Return (X, Y) of the center of cell containing provided text 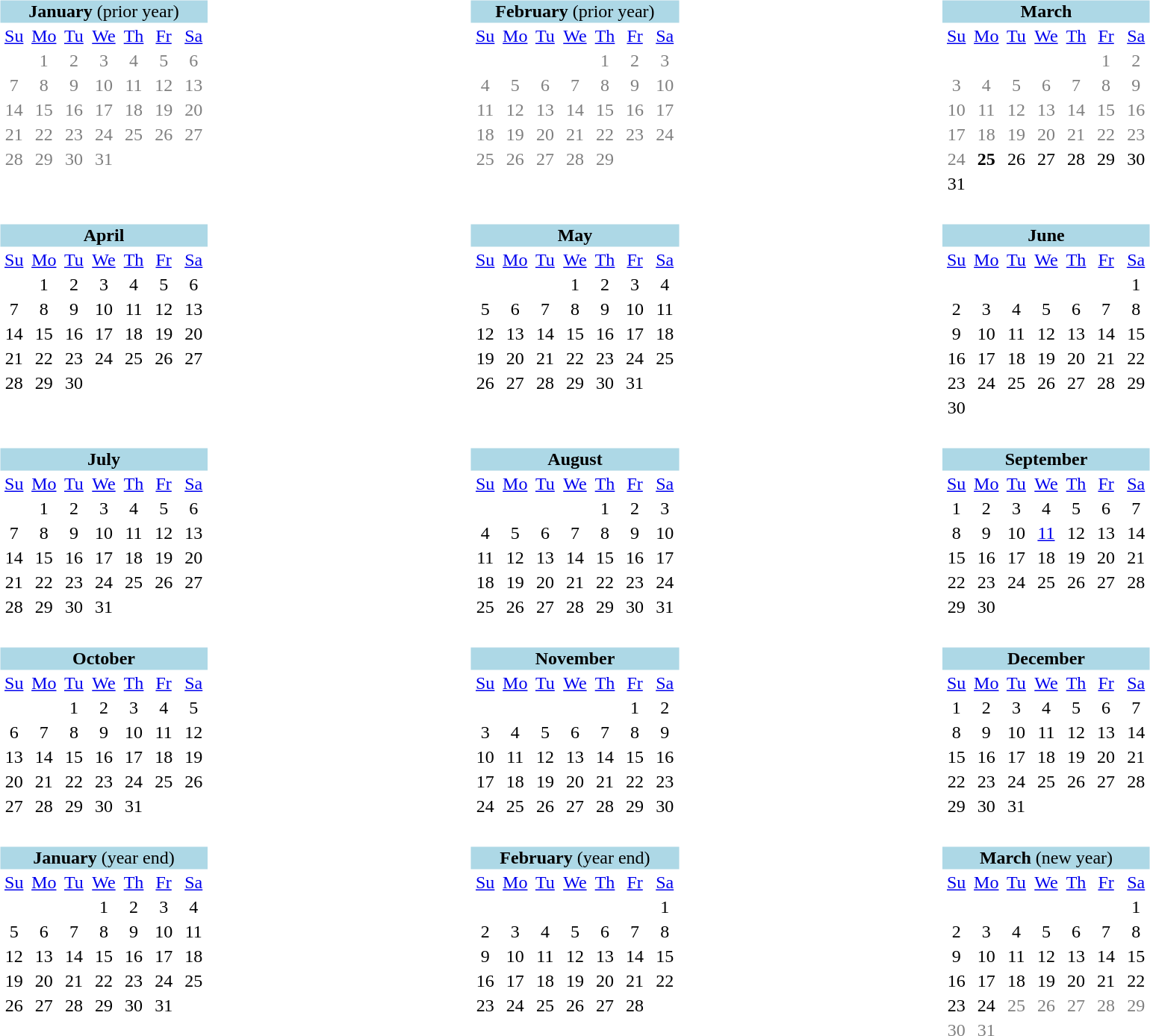
April (104, 235)
January (year end) (104, 858)
November (575, 659)
August (575, 459)
March (1046, 11)
December (1046, 659)
March (new year) (1046, 858)
June (1046, 235)
October (104, 659)
May Su Mo Tu We Th Fr Sa 1 2 3 4 5 6 7 8 9 10 11 12 13 14 15 16 17 18 19 20 21 22 23 24 25 26 27 28 29 30 31 (566, 312)
November Su Mo Tu We Th Fr Sa 1 2 3 4 5 6 7 8 9 10 11 12 13 14 15 16 17 18 19 20 21 22 23 24 25 26 27 28 29 30 (566, 723)
January (prior year) (104, 11)
August Su Mo Tu We Th Fr Sa 1 2 3 4 5 6 7 8 9 10 11 12 13 14 15 16 17 18 19 20 21 22 23 24 25 26 27 28 29 30 31 (566, 523)
February (year end) (575, 858)
July (104, 459)
May (575, 235)
September (1046, 459)
February (prior year) (575, 11)
